Find where the given text appears and provide that cell's center as [x, y] coordinate. 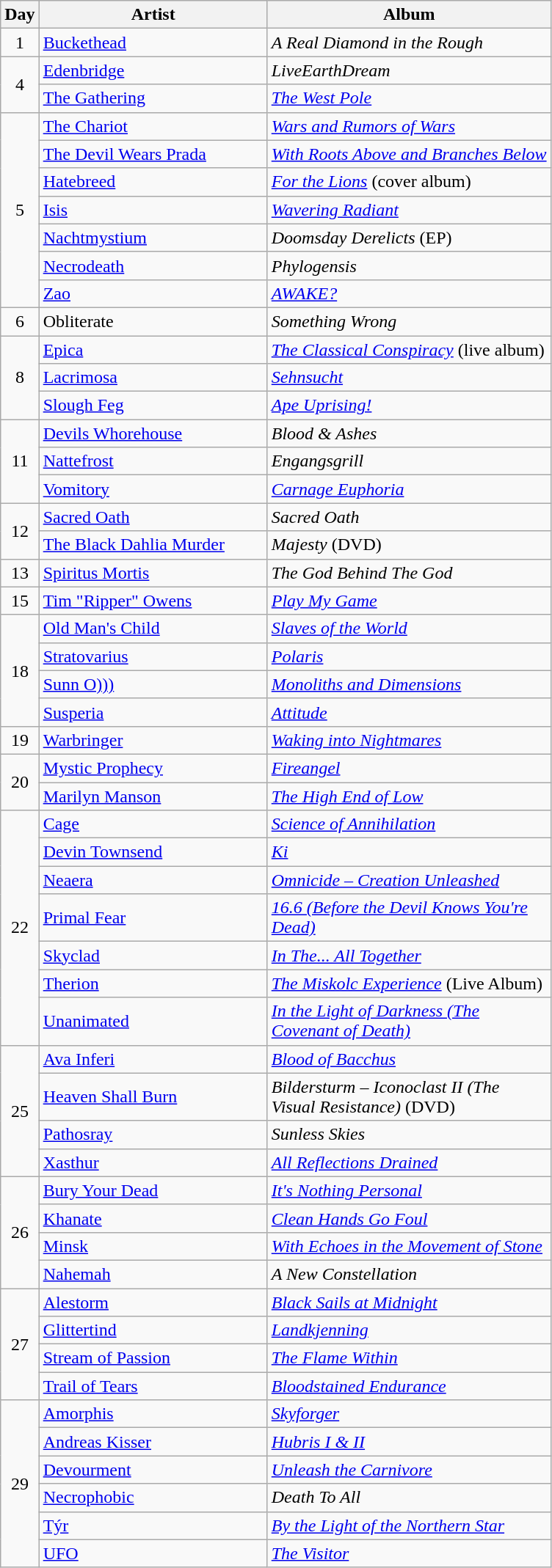
Alestorm [153, 1302]
Therion [153, 983]
4 [20, 84]
Waking into Nightmares [409, 740]
18 [20, 670]
12 [20, 531]
5 [20, 210]
For the Lions (cover album) [409, 182]
Mystic Prophecy [153, 768]
Necrophobic [153, 1498]
Day [20, 15]
Buckethead [153, 43]
Tim "Ripper" Owens [153, 601]
22 [20, 928]
Epica [153, 350]
Sunless Skies [409, 1135]
Marilyn Manson [153, 796]
Ava Inferi [153, 1059]
Heaven Shall Burn [153, 1097]
Album [409, 15]
Blood of Bacchus [409, 1059]
Skyclad [153, 956]
Týr [153, 1525]
8 [20, 378]
The West Pole [409, 98]
Amorphis [153, 1414]
Hatebreed [153, 182]
Omnicide – Creation Unleashed [409, 880]
Nattefrost [153, 461]
The Classical Conspiracy (live album) [409, 350]
AWAKE? [409, 293]
Blood & Ashes [409, 433]
Obliterate [153, 321]
Ape Uprising! [409, 406]
Devin Townsend [153, 852]
Sehnsucht [409, 378]
Stratovarius [153, 656]
Stream of Passion [153, 1358]
16.6 (Before the Devil Knows You're Dead) [409, 918]
In The... All Together [409, 956]
Ki [409, 852]
Old Man's Child [153, 629]
1 [20, 43]
Polaris [409, 656]
15 [20, 601]
A New Constellation [409, 1274]
With Roots Above and Branches Below [409, 154]
11 [20, 461]
6 [20, 321]
Bildersturm – Iconoclast II (The Visual Resistance) (DVD) [409, 1097]
Slough Feg [153, 406]
Neaera [153, 880]
The Flame Within [409, 1358]
Andreas Kisser [153, 1442]
Lacrimosa [153, 378]
Necrodeath [153, 265]
Hubris I & II [409, 1442]
Fireangel [409, 768]
Skyforger [409, 1414]
Devourment [153, 1470]
A Real Diamond in the Rough [409, 43]
20 [20, 782]
Wavering Radiant [409, 210]
Cage [153, 824]
Devils Whorehouse [153, 433]
Wars and Rumors of Wars [409, 126]
The God Behind The God [409, 573]
Edenbridge [153, 70]
Something Wrong [409, 321]
Pathosray [153, 1135]
Majesty (DVD) [409, 545]
Slaves of the World [409, 629]
Science of Annihilation [409, 824]
UFO [153, 1553]
Trail of Tears [153, 1386]
Carnage Euphoria [409, 489]
With Echoes in the Movement of Stone [409, 1246]
Nachtmystium [153, 238]
The Visitor [409, 1553]
The Chariot [153, 126]
Bury Your Dead [153, 1190]
Death To All [409, 1498]
All Reflections Drained [409, 1162]
Monoliths and Dimensions [409, 684]
The Miskolc Experience (Live Album) [409, 983]
By the Light of the Northern Star [409, 1525]
Xasthur [153, 1162]
13 [20, 573]
Bloodstained Endurance [409, 1386]
Artist [153, 15]
Vomitory [153, 489]
Susperia [153, 712]
The Devil Wears Prada [153, 154]
LiveEarthDream [409, 70]
Minsk [153, 1246]
Engangsgrill [409, 461]
Sunn O))) [153, 684]
27 [20, 1344]
Khanate [153, 1218]
Isis [153, 210]
The Black Dahlia Murder [153, 545]
19 [20, 740]
The Gathering [153, 98]
25 [20, 1110]
It's Nothing Personal [409, 1190]
Spiritus Mortis [153, 573]
Landkjenning [409, 1330]
Warbringer [153, 740]
Primal Fear [153, 918]
Unanimated [153, 1021]
Black Sails at Midnight [409, 1302]
29 [20, 1484]
Doomsday Derelicts (EP) [409, 238]
Clean Hands Go Foul [409, 1218]
Attitude [409, 712]
Glittertind [153, 1330]
In the Light of Darkness (The Covenant of Death) [409, 1021]
Unleash the Carnivore [409, 1470]
Nahemah [153, 1274]
Phylogensis [409, 265]
Zao [153, 293]
Play My Game [409, 601]
The High End of Low [409, 796]
26 [20, 1232]
